Scan for the cell matching the given text and deliver its [X, Y] coordinate at center. 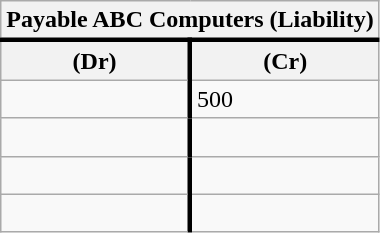
(Dr) [96, 60]
Payable ABC Computers (Liability) [190, 21]
(Cr) [284, 60]
500 [284, 99]
